Detect which cell encompasses the target text, then output its [x, y] center coordinate. 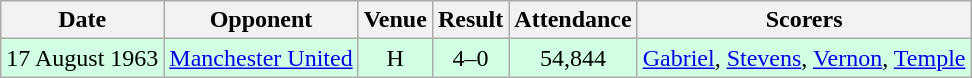
54,844 [573, 58]
Date [82, 20]
4–0 [470, 58]
Manchester United [261, 58]
Gabriel, Stevens, Vernon, Temple [804, 58]
Result [470, 20]
Opponent [261, 20]
Attendance [573, 20]
Scorers [804, 20]
17 August 1963 [82, 58]
Venue [395, 20]
H [395, 58]
